For the text-containing cell, return its midpoint in [X, Y] coordinate format. 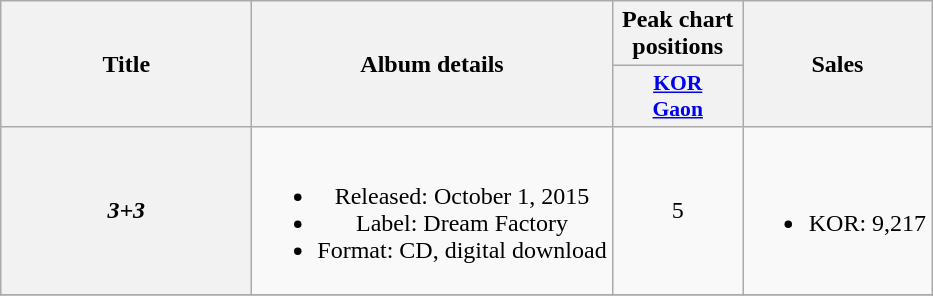
3+3 [126, 210]
Peak chart positions [678, 34]
KORGaon [678, 96]
Title [126, 64]
Released: October 1, 2015Label: Dream FactoryFormat: CD, digital download [432, 210]
KOR: 9,217 [837, 210]
Sales [837, 64]
Album details [432, 64]
5 [678, 210]
